For the text-containing cell, return its midpoint in [X, Y] coordinate format. 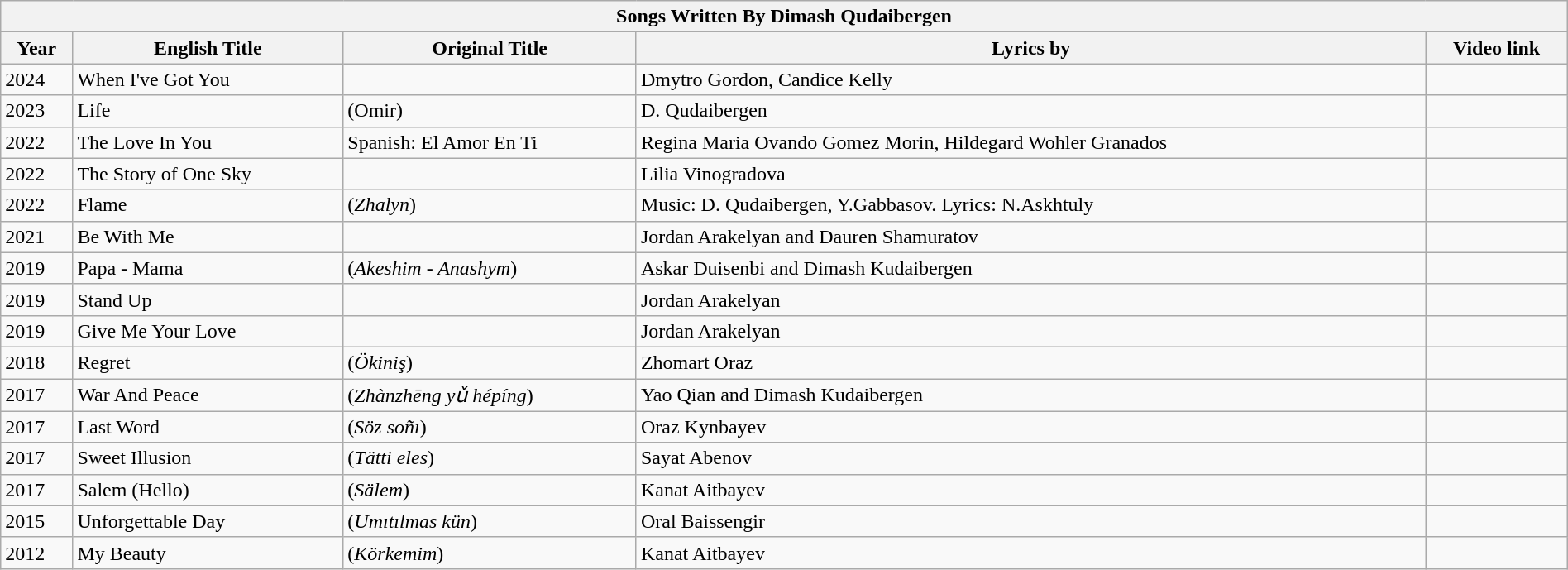
2023 [36, 111]
Yao Qian and Dimash Kudaibergen [1030, 395]
(Zhalyn) [490, 205]
Songs Written By Dimash Qudaibergen [784, 17]
The Story of One Sky [208, 174]
(Ökiniş) [490, 362]
Flame [208, 205]
Sayat Abenov [1030, 458]
Oral Baissengir [1030, 521]
Zhomart Oraz [1030, 362]
Be With Me [208, 237]
Regret [208, 362]
Salem (Hello) [208, 490]
Stand Up [208, 299]
Papa - Mama [208, 268]
Year [36, 48]
(Söz soñı) [490, 427]
Lyrics by [1030, 48]
My Beauty [208, 553]
Jordan Arakelyan and Dauren Shamuratov [1030, 237]
Sweet Illusion [208, 458]
Askar Duisenbi and Dimash Kudaibergen [1030, 268]
D. Qudaibergen [1030, 111]
Regina Maria Ovando Gomez Morin, Hildegard Wohler Granados [1030, 142]
2018 [36, 362]
Dmytro Gordon, Candice Kelly [1030, 79]
War And Peace [208, 395]
Lilia Vinogradova [1030, 174]
(Umıtılmas kün) [490, 521]
Original Title [490, 48]
2015 [36, 521]
Unforgettable Day [208, 521]
The Love In You [208, 142]
(Körkemim) [490, 553]
2021 [36, 237]
Oraz Kynbayev [1030, 427]
(Akeshim - Anashym) [490, 268]
(Tätti eles) [490, 458]
Music: D. Qudaibergen, Y.Gabbasov. Lyrics: N.Askhtuly [1030, 205]
(Omir) [490, 111]
(Zhànzhēng yǔ hépíng) [490, 395]
When I've Got You [208, 79]
Spanish: El Amor En Ti [490, 142]
2012 [36, 553]
(Sälem) [490, 490]
Last Word [208, 427]
Give Me Your Love [208, 331]
Video link [1497, 48]
English Title [208, 48]
2024 [36, 79]
Life [208, 111]
